Detect which cell encompasses the target text, then output its (X, Y) center coordinate. 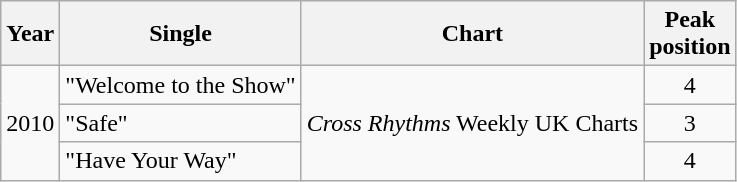
Chart (472, 34)
Single (180, 34)
Year (30, 34)
2010 (30, 123)
Cross Rhythms Weekly UK Charts (472, 123)
Peakposition (690, 34)
"Safe" (180, 123)
3 (690, 123)
"Welcome to the Show" (180, 85)
"Have Your Way" (180, 161)
